Scan for the cell matching the given text and deliver its [X, Y] coordinate at center. 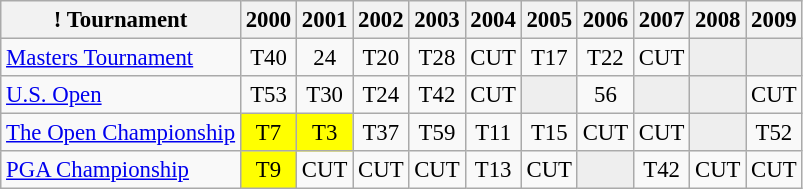
PGA Championship [121, 170]
T59 [437, 133]
T52 [774, 133]
Masters Tournament [121, 58]
2004 [493, 20]
U.S. Open [121, 95]
2001 [325, 20]
! Tournament [121, 20]
T40 [268, 58]
2007 [661, 20]
T22 [605, 58]
T28 [437, 58]
24 [325, 58]
2002 [381, 20]
T53 [268, 95]
T13 [493, 170]
2008 [718, 20]
T9 [268, 170]
T15 [549, 133]
T20 [381, 58]
T17 [549, 58]
T11 [493, 133]
2006 [605, 20]
The Open Championship [121, 133]
2009 [774, 20]
T37 [381, 133]
56 [605, 95]
2000 [268, 20]
2003 [437, 20]
2005 [549, 20]
T7 [268, 133]
T24 [381, 95]
T30 [325, 95]
T3 [325, 133]
